Search for the cell housing the specified text and yield its [X, Y] center coordinate. 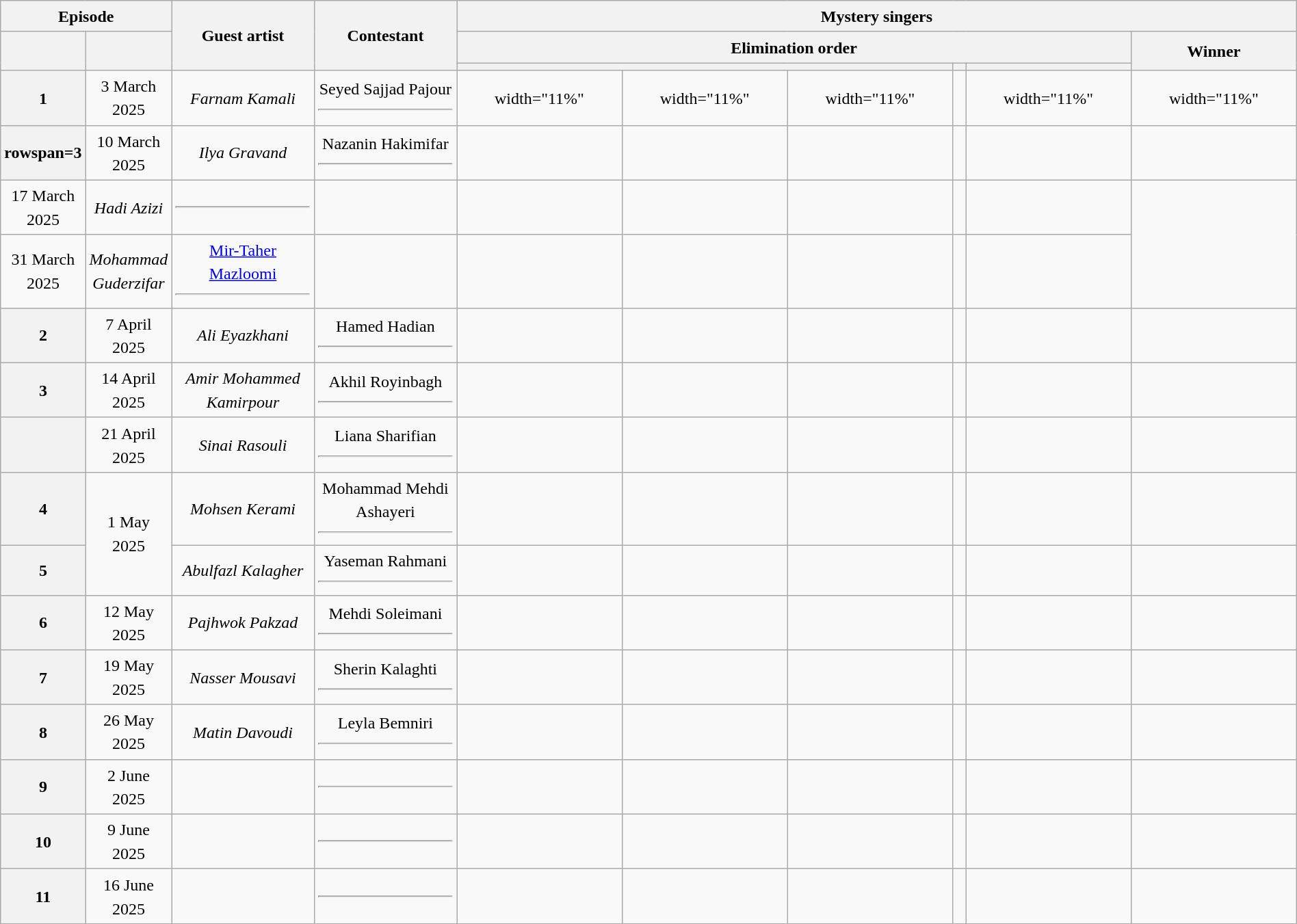
9 [43, 787]
8 [43, 732]
Winner [1214, 51]
3 [43, 390]
12 May 2025 [129, 622]
11 [43, 896]
Mir-Taher Mazloomi [243, 271]
7 April 2025 [129, 335]
6 [43, 622]
7 [43, 677]
2 June 2025 [129, 787]
Nasser Mousavi [243, 677]
1 May 2025 [129, 533]
5 [43, 570]
Nazanin Hakimifar [385, 153]
rowspan=3 [43, 153]
Sinai Rasouli [243, 445]
4 [43, 509]
Contestant [385, 36]
17 March 2025 [43, 207]
Elimination order [794, 47]
14 April 2025 [129, 390]
Episode [86, 16]
Akhil Royinbagh [385, 390]
Pajhwok Pakzad [243, 622]
Matin Davoudi [243, 732]
Abulfazl Kalagher [243, 570]
Ilya Gravand [243, 153]
Hamed Hadian [385, 335]
19 May 2025 [129, 677]
Leyla Bemniri [385, 732]
Sherin Kalaghti [385, 677]
Mohammad Guderzifar [129, 271]
10 March 2025 [129, 153]
10 [43, 841]
21 April 2025 [129, 445]
Guest artist [243, 36]
31 March 2025 [43, 271]
Yaseman Rahmani [385, 570]
Amir Mohammed Kamirpour [243, 390]
Ali Eyazkhani [243, 335]
Farnam Kamali [243, 98]
Hadi Azizi [129, 207]
2 [43, 335]
Mehdi Soleimani [385, 622]
9 June 2025 [129, 841]
26 May 2025 [129, 732]
16 June 2025 [129, 896]
1 [43, 98]
3 March 2025 [129, 98]
Liana Sharifian [385, 445]
Seyed Sajjad Pajour [385, 98]
Mohsen Kerami [243, 509]
Mystery singers [877, 16]
Mohammad Mehdi Ashayeri [385, 509]
